Extract the [X, Y] coordinate from the center of the cell holding the provided text.  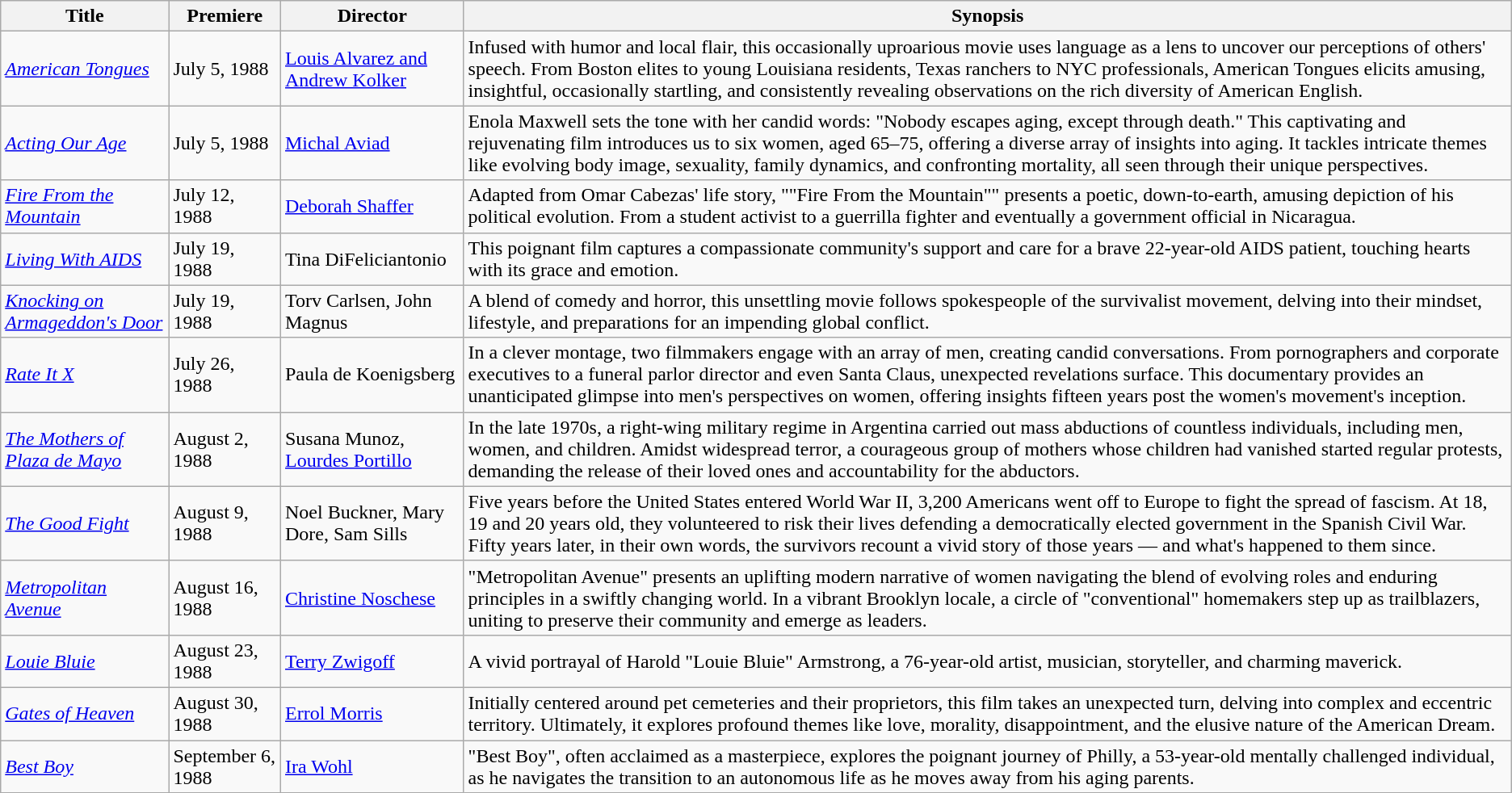
Best Boy [85, 766]
Gates of Heaven [85, 714]
Paula de Koenigsberg [372, 375]
Noel Buckner, Mary Dore, Sam Sills [372, 523]
Torv Carlsen, John Magnus [372, 312]
Christine Noschese [372, 598]
American Tongues [85, 69]
Susana Munoz, Lourdes Portillo [372, 449]
Fire From the Mountain [85, 207]
Louis Alvarez and Andrew Kolker [372, 69]
Deborah Shaffer [372, 207]
August 16, 1988 [225, 598]
August 9, 1988 [225, 523]
Louie Bluie [85, 661]
Michal Aviad [372, 143]
Director [372, 16]
The Good Fight [85, 523]
The Mothers of Plaza de Mayo [85, 449]
July 26, 1988 [225, 375]
A vivid portrayal of Harold "Louie Bluie" Armstrong, a 76-year-old artist, musician, storyteller, and charming maverick. [987, 661]
August 30, 1988 [225, 714]
Metropolitan Avenue [85, 598]
August 2, 1988 [225, 449]
Knocking on Armageddon's Door [85, 312]
July 12, 1988 [225, 207]
Terry Zwigoff [372, 661]
Acting Our Age [85, 143]
Title [85, 16]
Synopsis [987, 16]
Tina DiFeliciantonio [372, 258]
Ira Wohl [372, 766]
September 6, 1988 [225, 766]
Errol Morris [372, 714]
Premiere [225, 16]
Rate It X [85, 375]
August 23, 1988 [225, 661]
Living With AIDS [85, 258]
